Capture the cell that displays the provided text and extract its [x, y] central coordinate. 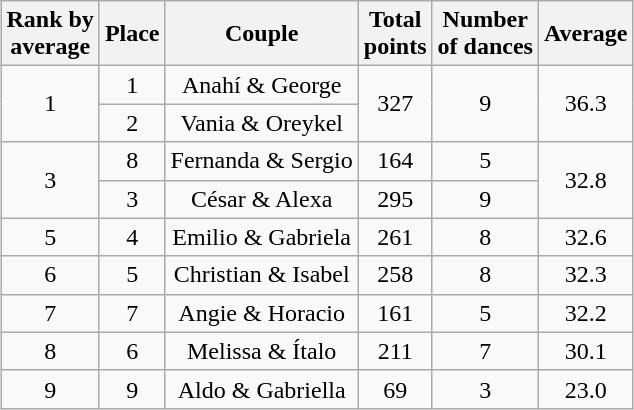
Angie & Horacio [262, 313]
32.2 [586, 313]
Anahí & George [262, 85]
211 [395, 351]
32.3 [586, 275]
Christian & Isabel [262, 275]
Place [132, 34]
Melissa & Ítalo [262, 351]
23.0 [586, 389]
Couple [262, 34]
261 [395, 237]
Fernanda & Sergio [262, 161]
Average [586, 34]
32.8 [586, 180]
164 [395, 161]
2 [132, 123]
69 [395, 389]
4 [132, 237]
Vania & Oreykel [262, 123]
Rank byaverage [50, 34]
Emilio & Gabriela [262, 237]
Totalpoints [395, 34]
30.1 [586, 351]
32.6 [586, 237]
295 [395, 199]
161 [395, 313]
327 [395, 104]
258 [395, 275]
César & Alexa [262, 199]
Numberof dances [485, 34]
36.3 [586, 104]
Aldo & Gabriella [262, 389]
